Extract the (x, y) coordinate from the center of the cell holding the provided text.  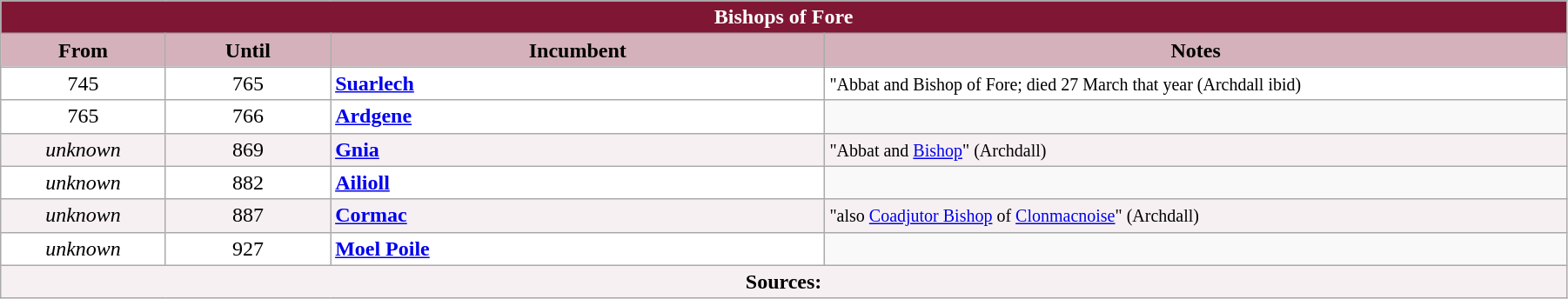
766 (247, 116)
Notes (1196, 50)
927 (247, 249)
Sources: (784, 282)
Incumbent (578, 50)
Until (247, 50)
"Abbat and Bishop of Fore; died 27 March that year (Archdall ibid) (1196, 83)
Bishops of Fore (784, 17)
Gnia (578, 149)
"Abbat and Bishop" (Archdall) (1196, 149)
Cormac (578, 216)
From (84, 50)
"also Coadjutor Bishop of Clonmacnoise" (Archdall) (1196, 216)
745 (84, 83)
887 (247, 216)
Ardgene (578, 116)
882 (247, 183)
Ailioll (578, 183)
Suarlech (578, 83)
Moel Poile (578, 249)
869 (247, 149)
